For the text-containing cell, return its midpoint in (X, Y) coordinate format. 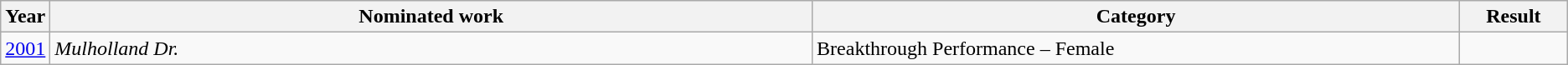
Nominated work (431, 17)
2001 (25, 48)
Mulholland Dr. (431, 48)
Result (1514, 17)
Category (1136, 17)
Breakthrough Performance – Female (1136, 48)
Year (25, 17)
